Determine the [X, Y] coordinate at the center of the cell enclosing the given text.  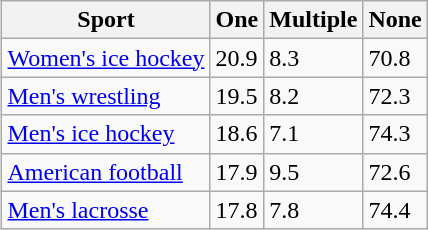
One [237, 20]
72.3 [395, 96]
Men's ice hockey [106, 134]
Men's wrestling [106, 96]
7.8 [314, 210]
None [395, 20]
74.3 [395, 134]
20.9 [237, 58]
Sport [106, 20]
17.9 [237, 172]
8.3 [314, 58]
19.5 [237, 96]
18.6 [237, 134]
17.8 [237, 210]
7.1 [314, 134]
Multiple [314, 20]
74.4 [395, 210]
9.5 [314, 172]
American football [106, 172]
Men's lacrosse [106, 210]
Women's ice hockey [106, 58]
72.6 [395, 172]
70.8 [395, 58]
8.2 [314, 96]
